Pinpoint the cell where the given text exists, returning its (x, y) midpoint coordinate. 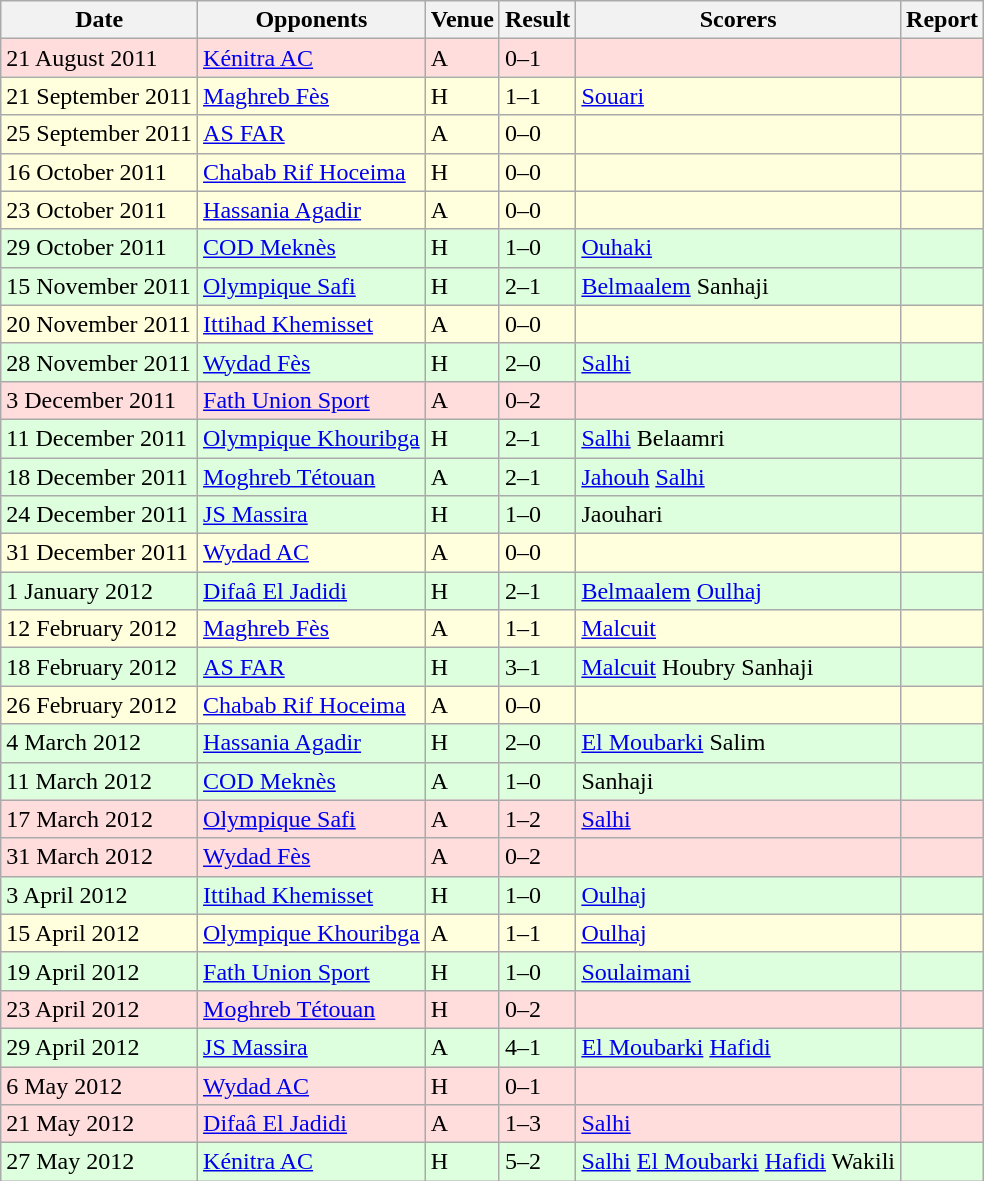
17 March 2012 (100, 819)
Date (100, 20)
11 March 2012 (100, 781)
15 April 2012 (100, 933)
Result (537, 20)
4–1 (537, 1047)
21 May 2012 (100, 1124)
Jaouhari (738, 515)
Malcuit (738, 629)
31 December 2011 (100, 553)
29 October 2011 (100, 248)
Salhi Belaamri (738, 438)
1–3 (537, 1124)
Souari (738, 96)
4 March 2012 (100, 743)
6 May 2012 (100, 1085)
20 November 2011 (100, 324)
25 September 2011 (100, 134)
Ouhaki (738, 248)
31 March 2012 (100, 857)
11 December 2011 (100, 438)
3–1 (537, 667)
Salhi El Moubarki Hafidi Wakili (738, 1162)
Report (942, 20)
Malcuit Houbry Sanhaji (738, 667)
21 September 2011 (100, 96)
3 April 2012 (100, 895)
Jahouh Salhi (738, 477)
Opponents (312, 20)
1–2 (537, 819)
5–2 (537, 1162)
Belmaalem Oulhaj (738, 591)
1 January 2012 (100, 591)
Sanhaji (738, 781)
Soulaimani (738, 971)
23 October 2011 (100, 210)
27 May 2012 (100, 1162)
18 February 2012 (100, 667)
16 October 2011 (100, 172)
Belmaalem Sanhaji (738, 286)
El Moubarki Salim (738, 743)
15 November 2011 (100, 286)
18 December 2011 (100, 477)
12 February 2012 (100, 629)
El Moubarki Hafidi (738, 1047)
24 December 2011 (100, 515)
Scorers (738, 20)
19 April 2012 (100, 971)
21 August 2011 (100, 58)
26 February 2012 (100, 705)
23 April 2012 (100, 1009)
28 November 2011 (100, 362)
3 December 2011 (100, 400)
Venue (462, 20)
29 April 2012 (100, 1047)
